Find where the given text appears and provide that cell's center as [x, y] coordinate. 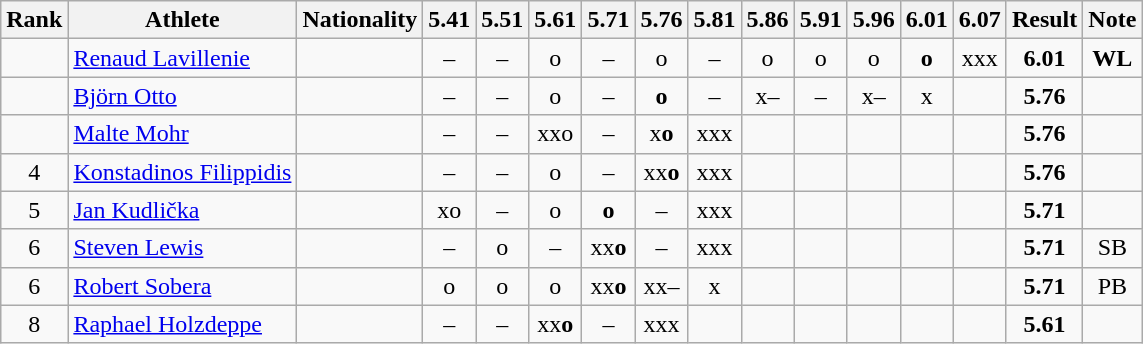
8 [34, 324]
5.86 [768, 20]
Konstadinos Filippidis [182, 172]
Nationality [360, 20]
5.81 [714, 20]
5.91 [820, 20]
5.96 [874, 20]
Note [1112, 20]
5.41 [450, 20]
SB [1112, 248]
Malte Mohr [182, 134]
xx– [662, 286]
WL [1112, 58]
Result [1044, 20]
Robert Sobera [182, 286]
4 [34, 172]
PB [1112, 286]
Björn Otto [182, 96]
Jan Kudlička [182, 210]
6.07 [980, 20]
5.51 [502, 20]
Athlete [182, 20]
Renaud Lavillenie [182, 58]
Rank [34, 20]
Raphael Holzdeppe [182, 324]
Steven Lewis [182, 248]
5 [34, 210]
